From the cell containing the given text, extract its center point as [x, y] coordinate. 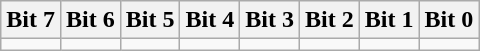
Bit 1 [389, 20]
Bit 5 [150, 20]
Bit 6 [90, 20]
Bit 4 [210, 20]
Bit 2 [329, 20]
Bit 3 [270, 20]
Bit 0 [449, 20]
Bit 7 [31, 20]
